Determine the (x, y) coordinate at the center of the cell enclosing the given text.  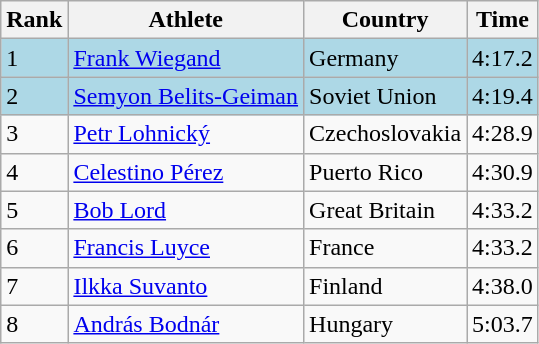
4:38.0 (503, 286)
2 (34, 96)
Finland (386, 286)
France (386, 248)
Puerto Rico (386, 172)
Semyon Belits-Geiman (186, 96)
Bob Lord (186, 210)
Country (386, 20)
Petr Lohnický (186, 134)
1 (34, 58)
3 (34, 134)
6 (34, 248)
4:19.4 (503, 96)
Ilkka Suvanto (186, 286)
Hungary (386, 324)
Czechoslovakia (386, 134)
Rank (34, 20)
4:28.9 (503, 134)
5 (34, 210)
Frank Wiegand (186, 58)
7 (34, 286)
Time (503, 20)
Soviet Union (386, 96)
Celestino Pérez (186, 172)
4:30.9 (503, 172)
5:03.7 (503, 324)
8 (34, 324)
Athlete (186, 20)
4:17.2 (503, 58)
Great Britain (386, 210)
4 (34, 172)
András Bodnár (186, 324)
Francis Luyce (186, 248)
Germany (386, 58)
